Capture the cell that displays the provided text and extract its [X, Y] central coordinate. 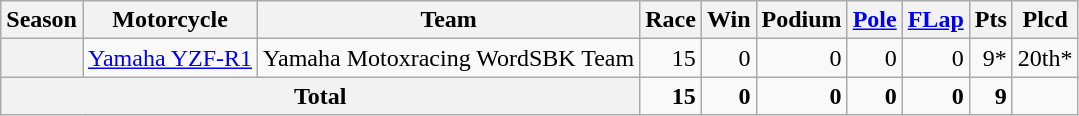
9* [990, 58]
Total [320, 96]
Team [449, 20]
Plcd [1045, 20]
Podium [802, 20]
Win [728, 20]
Yamaha Motoxracing WordSBK Team [449, 58]
Race [671, 20]
Yamaha YZF-R1 [170, 58]
Pts [990, 20]
9 [990, 96]
Season [42, 20]
Pole [874, 20]
Motorcycle [170, 20]
FLap [936, 20]
20th* [1045, 58]
